Capture the cell that displays the provided text and extract its [x, y] central coordinate. 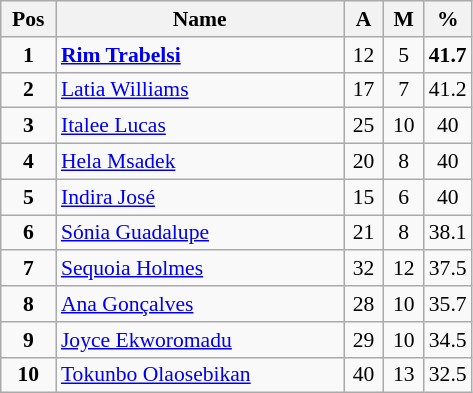
37.5 [448, 269]
A [364, 19]
9 [28, 340]
% [448, 19]
3 [28, 126]
34.5 [448, 340]
32.5 [448, 375]
41.7 [448, 55]
32 [364, 269]
20 [364, 162]
17 [364, 90]
41.2 [448, 90]
15 [364, 197]
Latia Williams [200, 90]
Name [200, 19]
Ana Gonçalves [200, 304]
Hela Msadek [200, 162]
M [404, 19]
13 [404, 375]
2 [28, 90]
21 [364, 233]
Sequoia Holmes [200, 269]
Indira José [200, 197]
28 [364, 304]
25 [364, 126]
4 [28, 162]
29 [364, 340]
Joyce Ekworomadu [200, 340]
1 [28, 55]
Pos [28, 19]
35.7 [448, 304]
38.1 [448, 233]
Rim Trabelsi [200, 55]
Tokunbo Olaosebikan [200, 375]
Sónia Guadalupe [200, 233]
Italee Lucas [200, 126]
